Output the (X, Y) coordinate of the center of the cell containing the given text.  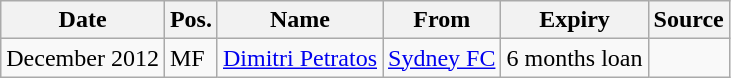
Pos. (190, 20)
From (442, 20)
Dimitri Petratos (300, 58)
Name (300, 20)
Date (83, 20)
MF (190, 58)
December 2012 (83, 58)
6 months loan (574, 58)
Expiry (574, 20)
Sydney FC (442, 58)
Source (688, 20)
